Extract the (X, Y) coordinate from the center of the cell holding the provided text.  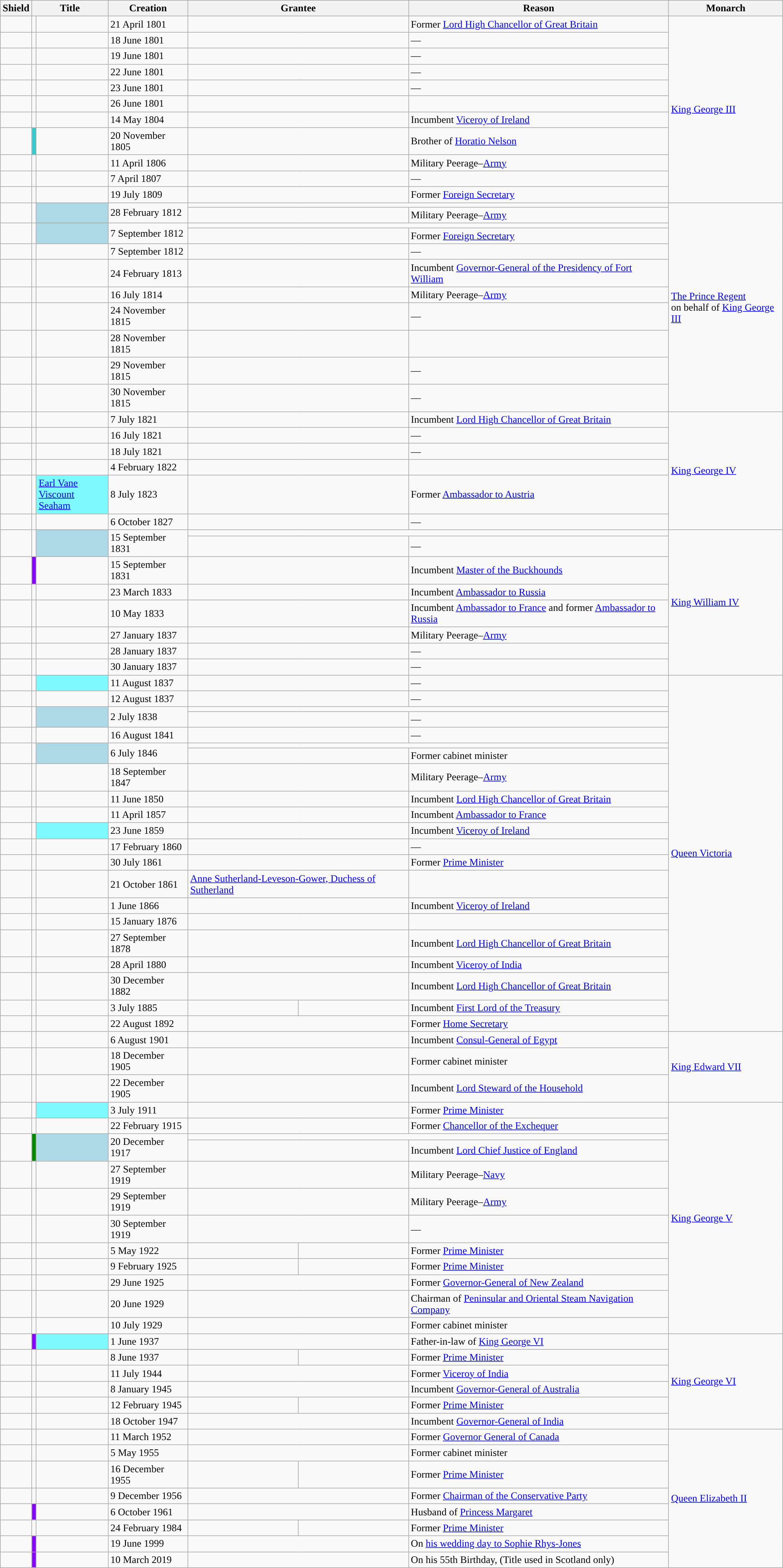
24 February 1813 (148, 273)
Incumbent Ambassador to France (539, 815)
5 May 1955 (148, 1453)
20 November 1805 (148, 141)
On his wedding day to Sophie Rhys-Jones (539, 1544)
Father-in-law of King George VI (539, 1341)
Husband of Princess Margaret (539, 1512)
Military Peerage–Navy (539, 1175)
28 November 1815 (148, 344)
On his 55th Birthday, (Title used in Scotland only) (539, 1560)
8 July 1823 (148, 494)
Monarch (726, 8)
Former Home Secretary (539, 1024)
27 September 1878 (148, 943)
12 August 1837 (148, 699)
26 June 1801 (148, 104)
30 December 1882 (148, 986)
11 April 1857 (148, 815)
22 August 1892 (148, 1024)
Former Ambassador to Austria (539, 494)
4 February 1822 (148, 467)
Queen Victoria (726, 853)
27 September 1919 (148, 1175)
11 August 1837 (148, 683)
18 July 1821 (148, 451)
6 August 1901 (148, 1039)
6 October 1961 (148, 1512)
20 December 1917 (148, 1147)
9 December 1956 (148, 1496)
19 July 1809 (148, 194)
7 April 1807 (148, 179)
21 April 1801 (148, 24)
28 April 1880 (148, 965)
15 January 1876 (148, 922)
6 July 1846 (148, 753)
Former Chancellor of the Exchequer (539, 1126)
1 June 1866 (148, 906)
5 May 1922 (148, 1251)
29 September 1919 (148, 1202)
Former Viceroy of India (539, 1373)
10 March 2019 (148, 1560)
Incumbent Master of the Buckhounds (539, 570)
Reason (539, 8)
9 February 1925 (148, 1267)
11 March 1952 (148, 1437)
Anne Sutherland-Leveson-Gower, Duchess of Sutherland (298, 884)
16 July 1821 (148, 435)
22 June 1801 (148, 72)
30 November 1815 (148, 398)
1 June 1937 (148, 1341)
King George III (726, 110)
11 June 1850 (148, 799)
Incumbent Governor-General of the Presidency of Fort William (539, 273)
Grantee (298, 8)
Incumbent Lord Chief Justice of England (539, 1150)
King George V (726, 1218)
23 June 1859 (148, 831)
18 September 1847 (148, 777)
6 October 1827 (148, 521)
19 June 1999 (148, 1544)
16 July 1814 (148, 295)
11 April 1806 (148, 163)
3 July 1885 (148, 1008)
King William IV (726, 602)
Incumbent Ambassador to France and former Ambassador to Russia (539, 614)
20 June 1929 (148, 1304)
Title (70, 8)
Brother of Horatio Nelson (539, 141)
24 November 1815 (148, 316)
3 July 1911 (148, 1110)
30 July 1861 (148, 863)
The Prince Regenton behalf of King George III (726, 307)
King Edward VII (726, 1067)
30 January 1837 (148, 667)
21 October 1861 (148, 884)
22 December 1905 (148, 1088)
19 June 1801 (148, 56)
18 December 1905 (148, 1061)
10 May 1833 (148, 614)
King George VI (726, 1381)
Incumbent Governor-General of India (539, 1421)
Chairman of Peninsular and Oriental Steam Navigation Company (539, 1304)
11 July 1944 (148, 1373)
2 July 1838 (148, 717)
24 February 1984 (148, 1528)
23 March 1833 (148, 592)
29 June 1925 (148, 1282)
12 February 1945 (148, 1405)
King George IV (726, 470)
29 November 1815 (148, 370)
23 June 1801 (148, 88)
Incumbent Governor-General of Australia (539, 1389)
Former Chairman of the Conservative Party (539, 1496)
10 July 1929 (148, 1325)
28 January 1837 (148, 651)
28 February 1812 (148, 212)
17 February 1860 (148, 847)
22 February 1915 (148, 1126)
14 May 1804 (148, 120)
Incumbent Lord Steward of the Household (539, 1088)
Creation (148, 8)
8 January 1945 (148, 1389)
Former Governor General of Canada (539, 1437)
Incumbent Ambassador to Russia (539, 592)
Former Lord High Chancellor of Great Britain (539, 24)
18 June 1801 (148, 40)
18 October 1947 (148, 1421)
27 January 1837 (148, 635)
8 June 1937 (148, 1357)
16 August 1841 (148, 735)
16 December 1955 (148, 1474)
Incumbent Viceroy of India (539, 965)
Queen Elizabeth II (726, 1499)
Shield (16, 8)
Incumbent First Lord of the Treasury (539, 1008)
Former Governor-General of New Zealand (539, 1282)
30 September 1919 (148, 1229)
Earl VaneViscount Seaham (72, 494)
7 July 1821 (148, 419)
Incumbent Consul-General of Egypt (539, 1039)
